Locate the cell with the specified text and output its [x, y] center coordinate. 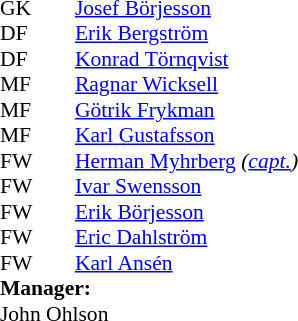
Erik Börjesson [186, 212]
Herman Myhrberg (capt.) [186, 161]
Ragnar Wicksell [186, 85]
Manager: [149, 289]
Ivar Swensson [186, 187]
Eric Dahlström [186, 237]
Erik Bergström [186, 33]
Karl Gustafsson [186, 135]
Karl Ansén [186, 263]
Konrad Törnqvist [186, 59]
Götrik Frykman [186, 110]
